Locate the cell with the specified text and output its (X, Y) center coordinate. 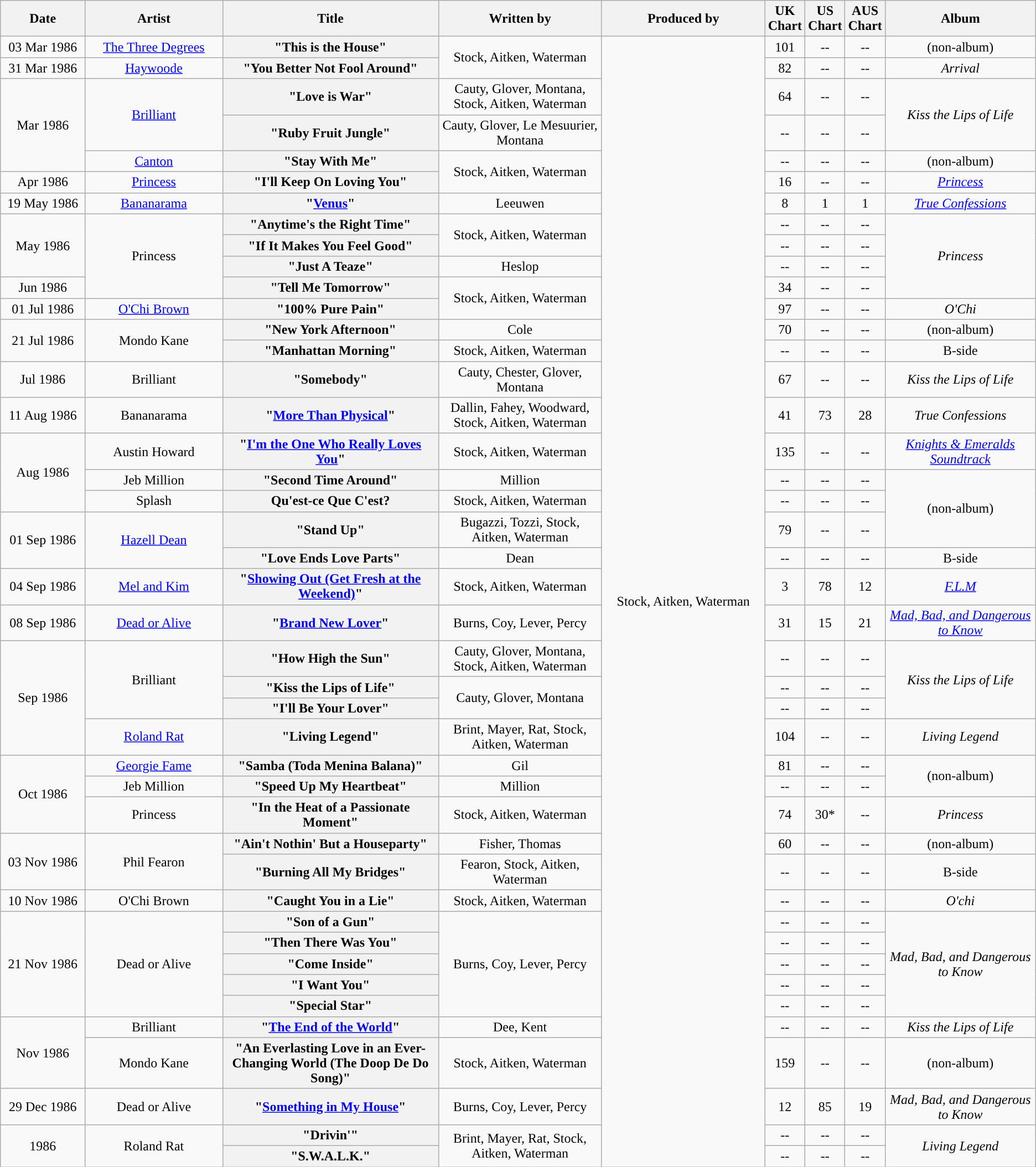
"Come Inside" (330, 964)
Leeuwen (520, 203)
"I'll Keep On Loving You" (330, 182)
41 (785, 415)
Fisher, Thomas (520, 844)
"Somebody" (330, 380)
Knights & Emeralds Soundtrack (960, 452)
Phil Fearon (154, 861)
Hazell Dean (154, 540)
"An Everlasting Love in an Ever-Changing World (The Doop De Do Song)" (330, 1063)
82 (785, 68)
11 Aug 1986 (43, 415)
"Drivin'" (330, 1135)
Heslop (520, 266)
34 (785, 287)
Cauty, Chester, Glover, Montana (520, 380)
29 Dec 1986 (43, 1106)
Album (960, 19)
"Love is War" (330, 96)
Cauty, Glover, Le Mesuurier, Montana (520, 133)
"I'll Be Your Lover" (330, 708)
"S.W.A.L.K." (330, 1156)
"Showing Out (Get Fresh at the Weekend)" (330, 587)
"Tell Me Tomorrow" (330, 287)
81 (785, 766)
UK Chart (785, 19)
Splash (154, 501)
Cauty, Glover, Montana (520, 698)
135 (785, 452)
1986 (43, 1145)
Produced by (683, 19)
Mar 1986 (43, 125)
"Stand Up" (330, 529)
97 (785, 308)
"If It Makes You Feel Good" (330, 245)
"Manhattan Morning" (330, 351)
"I Want You" (330, 985)
Cole (520, 330)
Fearon, Stock, Aitken, Waterman (520, 872)
74 (785, 815)
"Stay With Me" (330, 161)
Oct 1986 (43, 794)
Sep 1986 (43, 698)
16 (785, 182)
"Anytime's the Right Time" (330, 224)
O'Chi (960, 308)
"Something in My House" (330, 1106)
Date (43, 19)
"100% Pure Pain" (330, 308)
Haywoode (154, 68)
10 Nov 1986 (43, 901)
70 (785, 330)
21 (865, 622)
"Second Time Around" (330, 480)
May 1986 (43, 245)
Arrival (960, 68)
"Living Legend" (330, 736)
Dean (520, 558)
"Brand New Lover" (330, 622)
The Three Degrees (154, 47)
Gil (520, 766)
"Love Ends Love Parts" (330, 558)
15 (825, 622)
04 Sep 1986 (43, 587)
Written by (520, 19)
"Son of a Gun" (330, 922)
Mel and Kim (154, 587)
"Venus" (330, 203)
67 (785, 380)
Title (330, 19)
Aug 1986 (43, 473)
"Special Star" (330, 1006)
Dee, Kent (520, 1027)
AUS Chart (865, 19)
"You Better Not Fool Around" (330, 68)
"Then There Was You" (330, 943)
01 Sep 1986 (43, 540)
Apr 1986 (43, 182)
159 (785, 1063)
"The End of the World" (330, 1027)
"Ain't Nothin' But a Houseparty" (330, 844)
8 (785, 203)
78 (825, 587)
31 Mar 1986 (43, 68)
Qu'est-ce Que C'est? (330, 501)
101 (785, 47)
Canton (154, 161)
64 (785, 96)
"This is the House" (330, 47)
Artist (154, 19)
3 (785, 587)
21 Nov 1986 (43, 964)
"Caught You in a Lie" (330, 901)
US Chart (825, 19)
01 Jul 1986 (43, 308)
"Samba (Toda Menina Balana)" (330, 766)
03 Nov 1986 (43, 861)
"New York Afternoon" (330, 330)
Nov 1986 (43, 1052)
Bugazzi, Tozzi, Stock, Aitken, Waterman (520, 529)
21 Jul 1986 (43, 340)
O'chi (960, 901)
Georgie Fame (154, 766)
"I'm the One Who Really Loves You" (330, 452)
19 May 1986 (43, 203)
"Speed Up My Heartbeat" (330, 787)
19 (865, 1106)
F.L.M (960, 587)
"Just A Teaze" (330, 266)
Jul 1986 (43, 380)
Jun 1986 (43, 287)
79 (785, 529)
Austin Howard (154, 452)
31 (785, 622)
"Kiss the Lips of Life" (330, 687)
60 (785, 844)
28 (865, 415)
73 (825, 415)
85 (825, 1106)
Dallin, Fahey, Woodward, Stock, Aitken, Waterman (520, 415)
104 (785, 736)
"In the Heat of a Passionate Moment" (330, 815)
"Ruby Fruit Jungle" (330, 133)
03 Mar 1986 (43, 47)
"More Than Physical" (330, 415)
30* (825, 815)
08 Sep 1986 (43, 622)
"How High the Sun" (330, 659)
"Burning All My Bridges" (330, 872)
